Pinpoint the cell where the given text exists, returning its [x, y] midpoint coordinate. 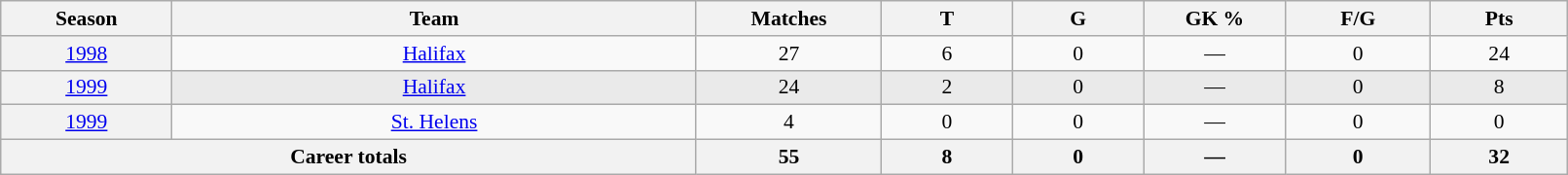
6 [948, 53]
27 [788, 53]
F/G [1358, 18]
Matches [788, 18]
2 [948, 87]
Season [87, 18]
32 [1499, 157]
T [948, 18]
4 [788, 122]
55 [788, 157]
GK % [1215, 18]
St. Helens [434, 122]
Team [434, 18]
Pts [1499, 18]
Career totals [348, 157]
1998 [87, 53]
G [1078, 18]
